For the text-containing cell, return its midpoint in (x, y) coordinate format. 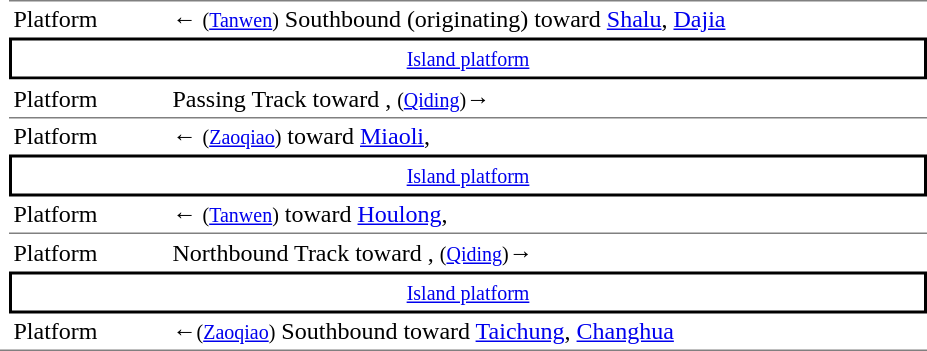
Northbound Track toward , (Qiding)→ (548, 253)
← (Zaoqiao) toward Miaoli, (548, 136)
Passing Track toward , (Qiding)→ (548, 99)
← (Tanwen) Southbound (originating) toward Shalu, Dajia (548, 19)
← (Tanwen) toward Houlong, (548, 215)
